For the text-containing cell, return its midpoint in [X, Y] coordinate format. 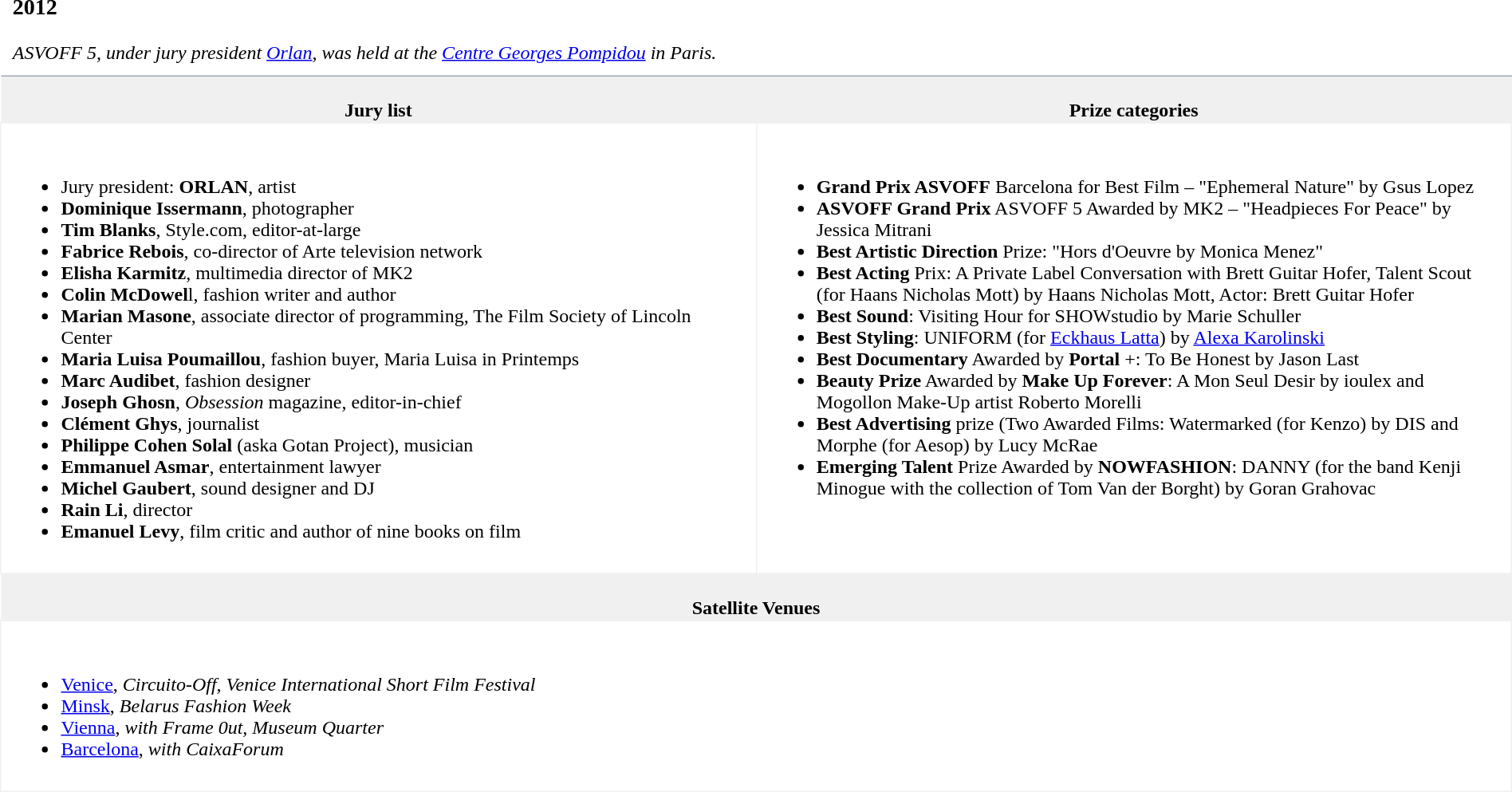
Satellite Venues [756, 597]
Prize categories [1134, 100]
Jury list [378, 100]
